Scan for the cell matching the given text and deliver its (x, y) coordinate at center. 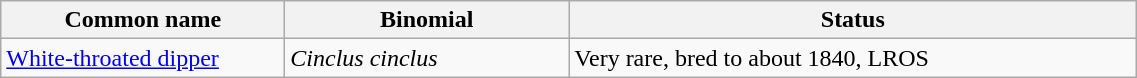
Binomial (427, 20)
White-throated dipper (143, 58)
Cinclus cinclus (427, 58)
Status (853, 20)
Common name (143, 20)
Very rare, bred to about 1840, LROS (853, 58)
